Return the [X, Y] coordinate for the center point of the cell that contains the specified text.  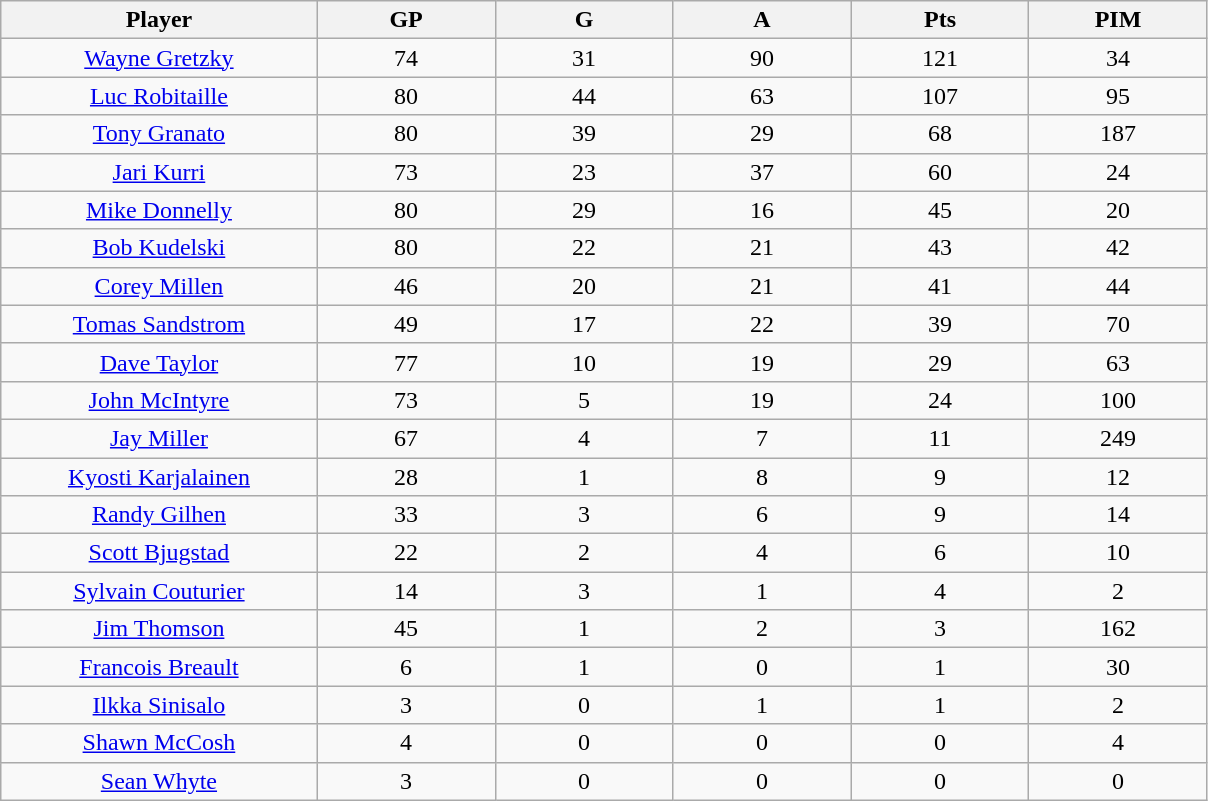
Tony Granato [159, 134]
16 [762, 210]
28 [406, 477]
31 [584, 58]
Luc Robitaille [159, 96]
121 [940, 58]
Mike Donnelly [159, 210]
Scott Bjugstad [159, 553]
70 [1118, 324]
Ilkka Sinisalo [159, 705]
PIM [1118, 20]
90 [762, 58]
John McIntyre [159, 400]
Dave Taylor [159, 362]
Corey Millen [159, 286]
5 [584, 400]
42 [1118, 248]
Tomas Sandstrom [159, 324]
43 [940, 248]
67 [406, 438]
Sylvain Couturier [159, 591]
187 [1118, 134]
Pts [940, 20]
A [762, 20]
GP [406, 20]
23 [584, 172]
Shawn McCosh [159, 743]
Wayne Gretzky [159, 58]
12 [1118, 477]
G [584, 20]
7 [762, 438]
Francois Breault [159, 667]
46 [406, 286]
Jari Kurri [159, 172]
68 [940, 134]
60 [940, 172]
Bob Kudelski [159, 248]
Jay Miller [159, 438]
41 [940, 286]
30 [1118, 667]
100 [1118, 400]
249 [1118, 438]
Randy Gilhen [159, 515]
95 [1118, 96]
74 [406, 58]
49 [406, 324]
11 [940, 438]
8 [762, 477]
162 [1118, 629]
17 [584, 324]
77 [406, 362]
37 [762, 172]
33 [406, 515]
Jim Thomson [159, 629]
Sean Whyte [159, 781]
Kyosti Karjalainen [159, 477]
107 [940, 96]
Player [159, 20]
34 [1118, 58]
